Locate the cell with the specified text and output its [x, y] center coordinate. 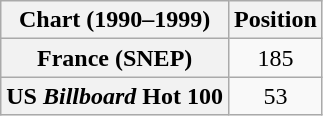
Chart (1990–1999) [115, 20]
53 [276, 96]
France (SNEP) [115, 58]
US Billboard Hot 100 [115, 96]
185 [276, 58]
Position [276, 20]
